For the text-containing cell, return its midpoint in (x, y) coordinate format. 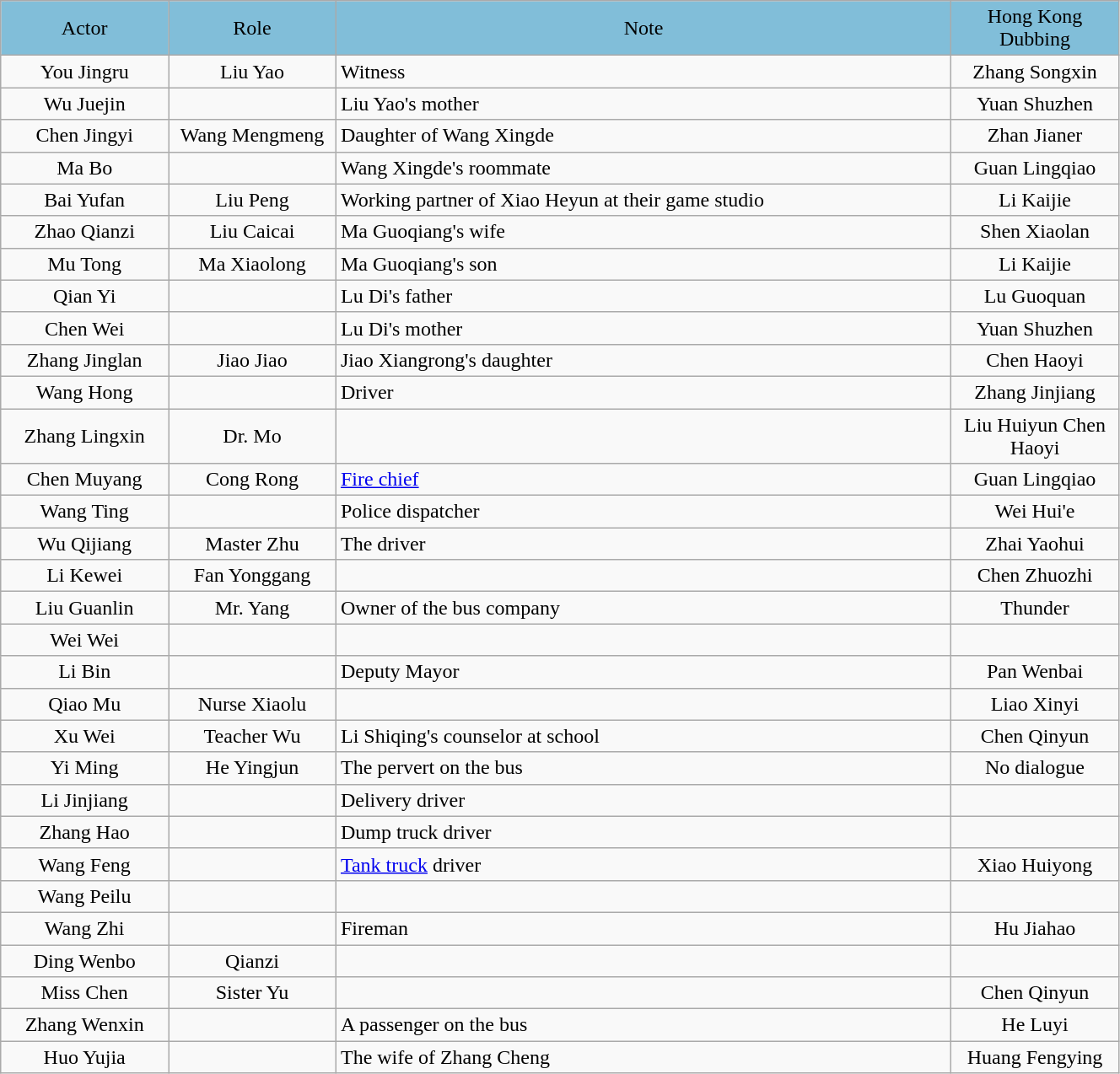
Witness (643, 72)
The pervert on the bus (643, 768)
Chen Muyang (84, 480)
Deputy Mayor (643, 672)
Actor (84, 29)
Pan Wenbai (1036, 672)
Thunder (1036, 608)
Huang Fengying (1036, 1057)
Wu Qijiang (84, 544)
Qian Yi (84, 296)
Liu Peng (253, 200)
Zhang Jinglan (84, 360)
Bai Yufan (84, 200)
Zhao Qianzi (84, 232)
Xu Wei (84, 736)
Zhai Yaohui (1036, 544)
Xiao Huiyong (1036, 864)
A passenger on the bus (643, 1025)
Nurse Xiaolu (253, 704)
Shen Xiaolan (1036, 232)
Ma Xiaolong (253, 264)
Ma Guoqiang's wife (643, 232)
Zhan Jianer (1036, 136)
Wang Zhi (84, 928)
You Jingru (84, 72)
Zhang Hao (84, 832)
Zhang Lingxin (84, 435)
Wang Mengmeng (253, 136)
Huo Yujia (84, 1057)
Fireman (643, 928)
Li Shiqing's counselor at school (643, 736)
Jiao Jiao (253, 360)
Wei Hui'e (1036, 512)
Chen Jingyi (84, 136)
Hu Jiahao (1036, 928)
No dialogue (1036, 768)
Master Zhu (253, 544)
Wang Xingde's roommate (643, 168)
Working partner of Xiao Heyun at their game studio (643, 200)
Wang Peilu (84, 896)
Chen Haoyi (1036, 360)
Dr. Mo (253, 435)
Teacher Wu (253, 736)
He Yingjun (253, 768)
Daughter of Wang Xingde (643, 136)
Qianzi (253, 960)
Wu Juejin (84, 104)
Fan Yonggang (253, 576)
Fire chief (643, 480)
Zhang Wenxin (84, 1025)
Miss Chen (84, 993)
Li Kewei (84, 576)
Zhang Jinjiang (1036, 392)
Li Jinjiang (84, 800)
Liu Yao's mother (643, 104)
Note (643, 29)
Ding Wenbo (84, 960)
Mu Tong (84, 264)
Wang Hong (84, 392)
Chen Zhuozhi (1036, 576)
Jiao Xiangrong's daughter (643, 360)
Driver (643, 392)
He Luyi (1036, 1025)
Wang Feng (84, 864)
Lu Di's father (643, 296)
Liao Xinyi (1036, 704)
Owner of the bus company (643, 608)
Role (253, 29)
Liu Caicai (253, 232)
Police dispatcher (643, 512)
Dump truck driver (643, 832)
Chen Wei (84, 328)
The wife of Zhang Cheng (643, 1057)
Li Bin (84, 672)
Ma Bo (84, 168)
Cong Rong (253, 480)
Delivery driver (643, 800)
Qiao Mu (84, 704)
Tank truck driver (643, 864)
Sister Yu (253, 993)
Lu Guoquan (1036, 296)
Ma Guoqiang's son (643, 264)
Zhang Songxin (1036, 72)
Hong Kong Dubbing (1036, 29)
Lu Di's mother (643, 328)
Liu Guanlin (84, 608)
Mr. Yang (253, 608)
Wang Ting (84, 512)
Liu Huiyun Chen Haoyi (1036, 435)
The driver (643, 544)
Wei Wei (84, 640)
Liu Yao (253, 72)
Yi Ming (84, 768)
